Determine the [x, y] coordinate at the center of the cell enclosing the given text.  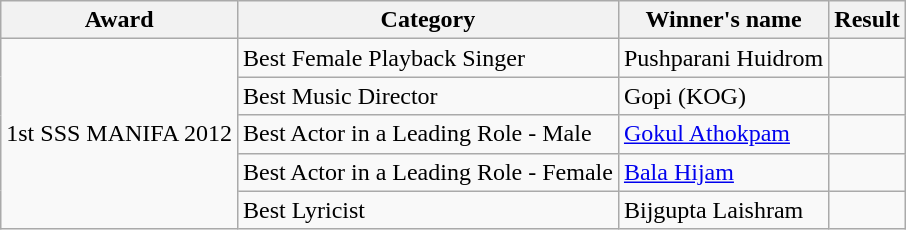
Best Lyricist [428, 210]
Award [120, 20]
Best Female Playback Singer [428, 58]
Best Actor in a Leading Role - Female [428, 172]
Best Actor in a Leading Role - Male [428, 134]
Best Music Director [428, 96]
Pushparani Huidrom [723, 58]
1st SSS MANIFA 2012 [120, 134]
Category [428, 20]
Gopi (KOG) [723, 96]
Result [867, 20]
Gokul Athokpam [723, 134]
Winner's name [723, 20]
Bala Hijam [723, 172]
Bijgupta Laishram [723, 210]
